Extract the (X, Y) coordinate from the center of the cell holding the provided text.  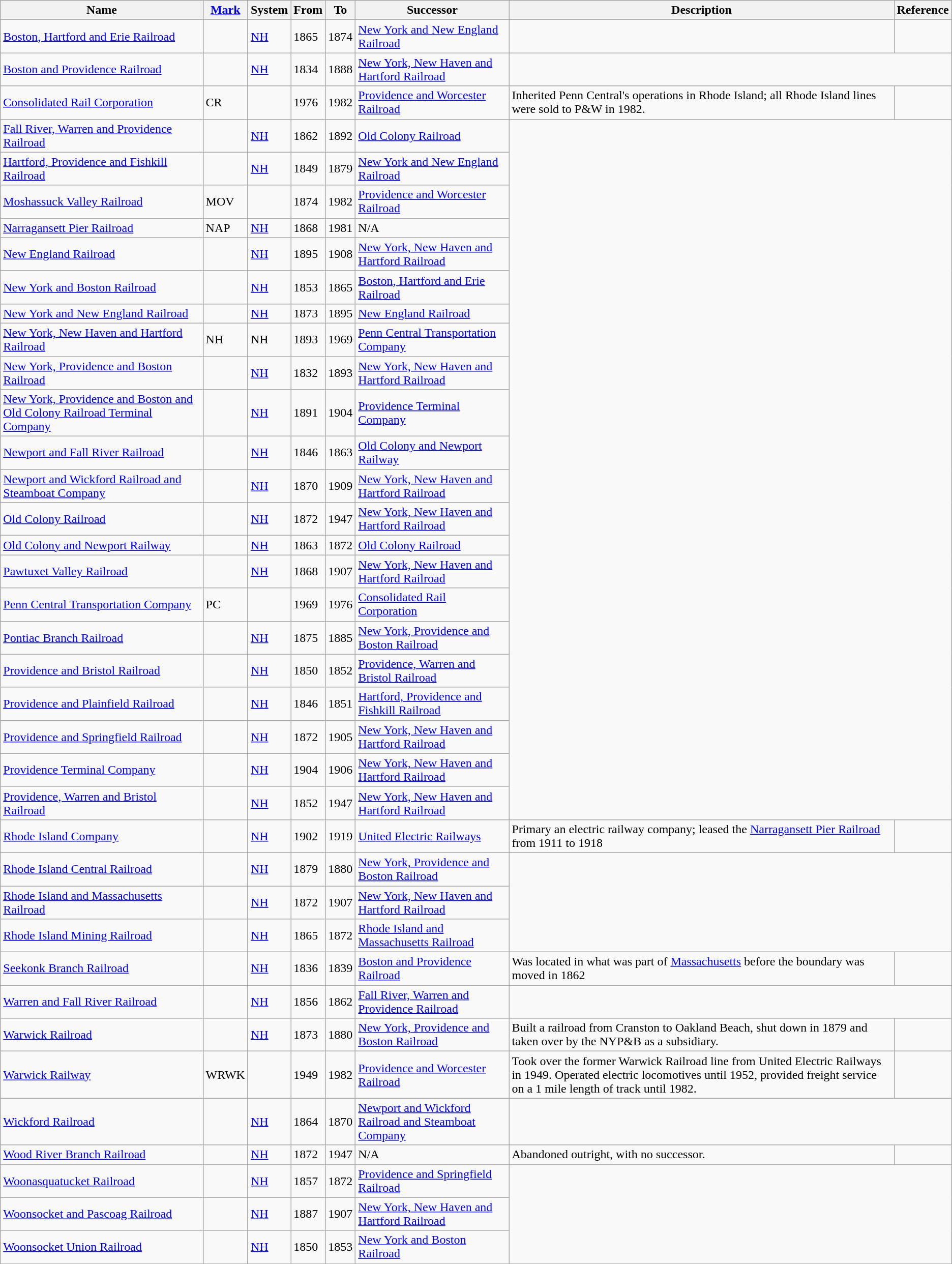
Providence and Plainfield Railroad (102, 704)
Warwick Railroad (102, 1035)
New York, Providence and Boston and Old Colony Railroad Terminal Company (102, 413)
Inherited Penn Central's operations in Rhode Island; all Rhode Island lines were sold to P&W in 1982. (702, 103)
Name (102, 10)
Rhode Island Company (102, 836)
1887 (308, 1214)
1949 (308, 1075)
1906 (341, 770)
Description (702, 10)
1909 (341, 486)
Warren and Fall River Railroad (102, 1002)
1981 (341, 228)
Moshassuck Valley Railroad (102, 201)
1836 (308, 968)
Wood River Branch Railroad (102, 1155)
Mark (225, 10)
Primary an electric railway company; leased the Narragansett Pier Railroad from 1911 to 1918 (702, 836)
From (308, 10)
Rhode Island Mining Railroad (102, 936)
Woonsocket Union Railroad (102, 1247)
WRWK (225, 1075)
Providence and Bristol Railroad (102, 670)
1834 (308, 69)
1891 (308, 413)
United Electric Railways (432, 836)
Built a railroad from Cranston to Oakland Beach, shut down in 1879 and taken over by the NYP&B as a subsidiary. (702, 1035)
Woonasquatucket Railroad (102, 1181)
1856 (308, 1002)
1839 (341, 968)
1888 (341, 69)
Rhode Island Central Railroad (102, 869)
Warwick Railway (102, 1075)
MOV (225, 201)
Wickford Railroad (102, 1122)
Woonsocket and Pascoag Railroad (102, 1214)
1919 (341, 836)
Reference (923, 10)
System (269, 10)
Newport and Fall River Railroad (102, 453)
1875 (308, 638)
1905 (341, 737)
1908 (341, 254)
To (341, 10)
1902 (308, 836)
Abandoned outright, with no successor. (702, 1155)
Pawtuxet Valley Railroad (102, 572)
PC (225, 604)
1849 (308, 169)
CR (225, 103)
1851 (341, 704)
Narragansett Pier Railroad (102, 228)
1832 (308, 372)
1864 (308, 1122)
Successor (432, 10)
1857 (308, 1181)
1885 (341, 638)
Pontiac Branch Railroad (102, 638)
Was located in what was part of Massachusetts before the boundary was moved in 1862 (702, 968)
NAP (225, 228)
Seekonk Branch Railroad (102, 968)
1892 (341, 135)
